Determine the (X, Y) coordinate at the center of the cell enclosing the given text.  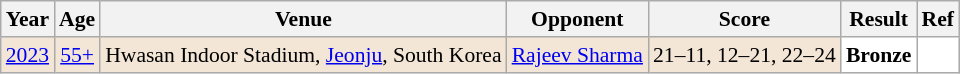
Result (879, 19)
Age (77, 19)
Year (28, 19)
Hwasan Indoor Stadium, Jeonju, South Korea (303, 55)
Score (744, 19)
2023 (28, 55)
Bronze (879, 55)
Ref (937, 19)
55+ (77, 55)
Rajeev Sharma (578, 55)
Venue (303, 19)
21–11, 12–21, 22–24 (744, 55)
Opponent (578, 19)
